Scan for the cell matching the given text and deliver its [x, y] coordinate at center. 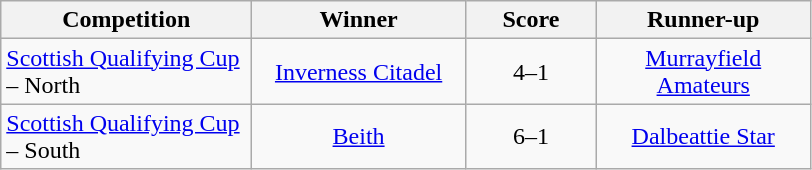
Scottish Qualifying Cup – South [126, 136]
Inverness Citadel [359, 72]
Winner [359, 20]
Score [530, 20]
Competition [126, 20]
Murrayfield Amateurs [703, 72]
4–1 [530, 72]
Beith [359, 136]
Runner-up [703, 20]
Scottish Qualifying Cup – North [126, 72]
6–1 [530, 136]
Dalbeattie Star [703, 136]
